Capture the cell that displays the provided text and extract its (X, Y) central coordinate. 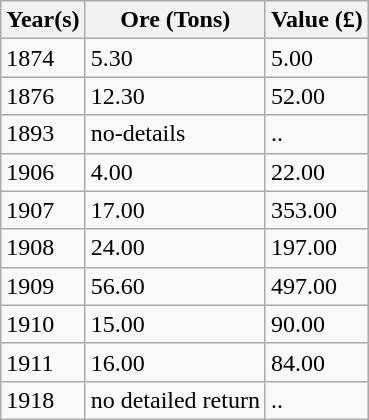
1911 (43, 362)
no detailed return (175, 400)
22.00 (316, 172)
5.30 (175, 58)
1906 (43, 172)
no-details (175, 134)
4.00 (175, 172)
1910 (43, 324)
1893 (43, 134)
24.00 (175, 248)
353.00 (316, 210)
197.00 (316, 248)
90.00 (316, 324)
1909 (43, 286)
12.30 (175, 96)
Ore (Tons) (175, 20)
5.00 (316, 58)
Year(s) (43, 20)
16.00 (175, 362)
56.60 (175, 286)
15.00 (175, 324)
Value (£) (316, 20)
17.00 (175, 210)
1908 (43, 248)
497.00 (316, 286)
1918 (43, 400)
84.00 (316, 362)
52.00 (316, 96)
1907 (43, 210)
1874 (43, 58)
1876 (43, 96)
